Determine the [X, Y] coordinate at the center of the cell enclosing the given text.  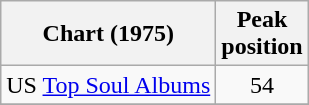
US Top Soul Albums [108, 85]
Chart (1975) [108, 34]
Peakposition [262, 34]
54 [262, 85]
